Determine the [x, y] coordinate at the center of the cell enclosing the given text.  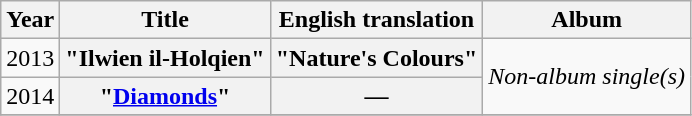
2014 [30, 96]
Non-album single(s) [587, 77]
Album [587, 20]
— [376, 96]
Title [165, 20]
2013 [30, 58]
"Nature's Colours" [376, 58]
Year [30, 20]
English translation [376, 20]
"Diamonds" [165, 96]
"Ilwien il-Holqien" [165, 58]
